Search for the cell housing the specified text and yield its (X, Y) center coordinate. 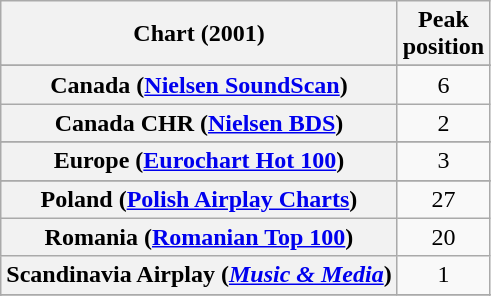
3 (443, 161)
Chart (2001) (199, 34)
Europe (Eurochart Hot 100) (199, 161)
Romania (Romanian Top 100) (199, 237)
Canada CHR (Nielsen BDS) (199, 123)
2 (443, 123)
1 (443, 275)
27 (443, 199)
Peakposition (443, 34)
Poland (Polish Airplay Charts) (199, 199)
6 (443, 85)
Canada (Nielsen SoundScan) (199, 85)
20 (443, 237)
Scandinavia Airplay (Music & Media) (199, 275)
